Determine the [x, y] coordinate at the center of the cell enclosing the given text.  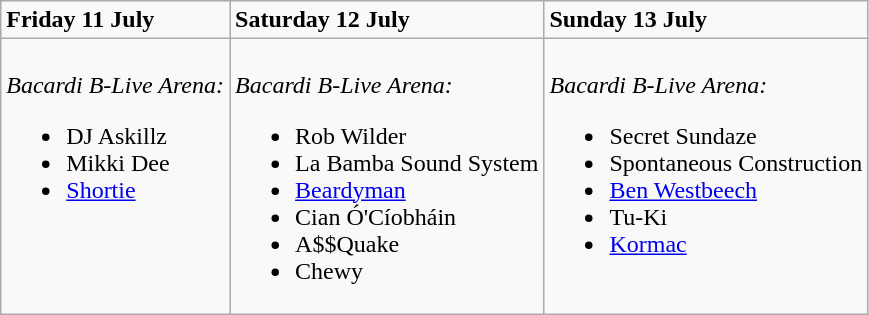
Friday 11 July [116, 20]
Bacardi B-Live Arena:Rob WilderLa Bamba Sound SystemBeardymanCian Ó'CíobháinA$$QuakeChewy [387, 176]
Bacardi B-Live Arena:Secret SundazeSpontaneous ConstructionBen WestbeechTu-KiKormac [706, 176]
Sunday 13 July [706, 20]
Bacardi B-Live Arena:DJ AskillzMikki DeeShortie [116, 176]
Saturday 12 July [387, 20]
